Extract the [X, Y] coordinate from the center of the cell holding the provided text.  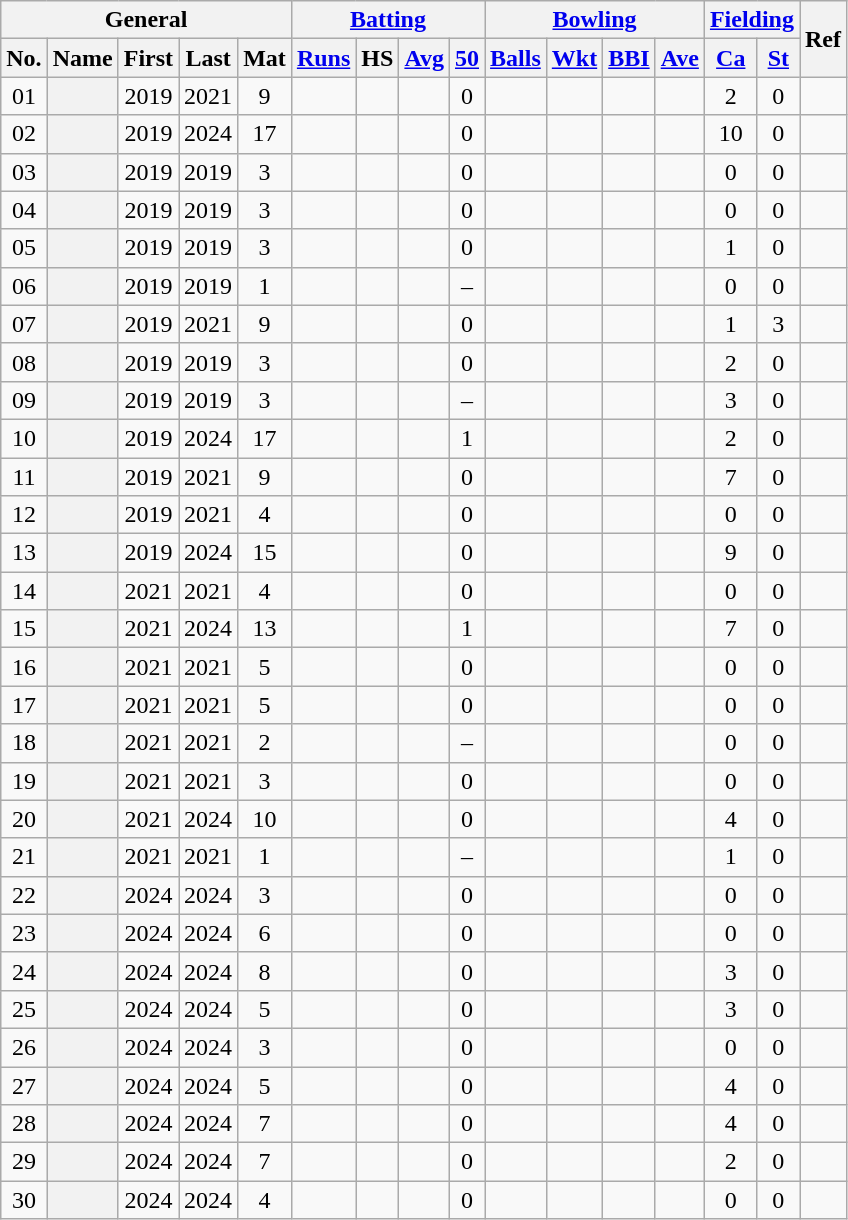
Bowling [595, 20]
21 [24, 857]
Fielding [752, 20]
Ave [680, 58]
8 [265, 971]
22 [24, 895]
30 [24, 1200]
25 [24, 1009]
Mat [265, 58]
19 [24, 781]
No. [24, 58]
Last [208, 58]
03 [24, 172]
Runs [323, 58]
23 [24, 933]
29 [24, 1162]
20 [24, 819]
Ca [730, 58]
18 [24, 743]
50 [466, 58]
Name [82, 58]
27 [24, 1085]
12 [24, 515]
07 [24, 324]
08 [24, 362]
11 [24, 477]
05 [24, 248]
14 [24, 591]
Ref [824, 39]
06 [24, 286]
24 [24, 971]
26 [24, 1047]
General [146, 20]
St [778, 58]
BBI [629, 58]
02 [24, 134]
Avg [424, 58]
01 [24, 96]
Balls [516, 58]
First [148, 58]
04 [24, 210]
28 [24, 1124]
6 [265, 933]
Wkt [574, 58]
Batting [388, 20]
09 [24, 400]
HS [378, 58]
16 [24, 667]
